Extract the [X, Y] coordinate from the center of the cell holding the provided text.  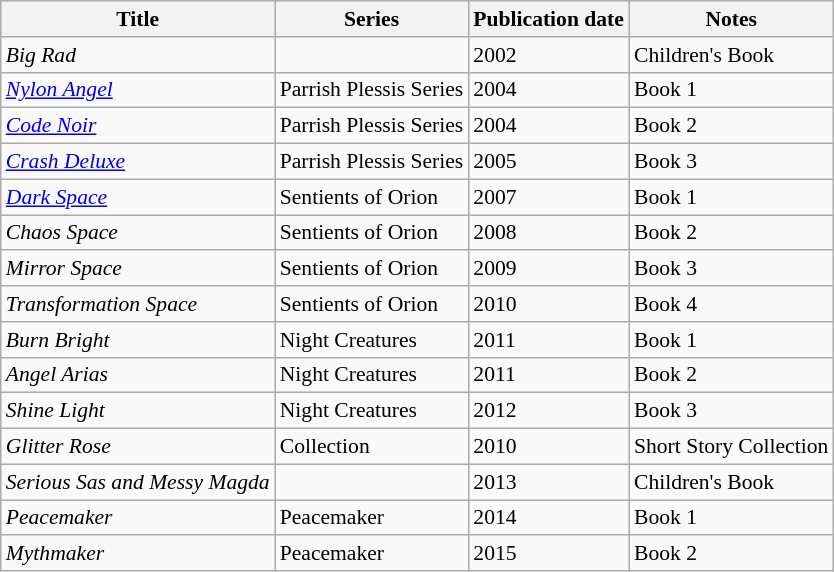
2009 [548, 269]
2002 [548, 55]
Big Rad [138, 55]
Glitter Rose [138, 447]
Dark Space [138, 197]
Series [372, 19]
Collection [372, 447]
2015 [548, 554]
Short Story Collection [731, 447]
2014 [548, 518]
Mirror Space [138, 269]
Burn Bright [138, 340]
2007 [548, 197]
Shine Light [138, 411]
Mythmaker [138, 554]
Angel Arias [138, 375]
2013 [548, 482]
Notes [731, 19]
Crash Deluxe [138, 162]
Code Noir [138, 126]
Chaos Space [138, 233]
Book 4 [731, 304]
Serious Sas and Messy Magda [138, 482]
Publication date [548, 19]
Transformation Space [138, 304]
Nylon Angel [138, 90]
2005 [548, 162]
2008 [548, 233]
2012 [548, 411]
Title [138, 19]
